Find where the given text appears and provide that cell's center as [x, y] coordinate. 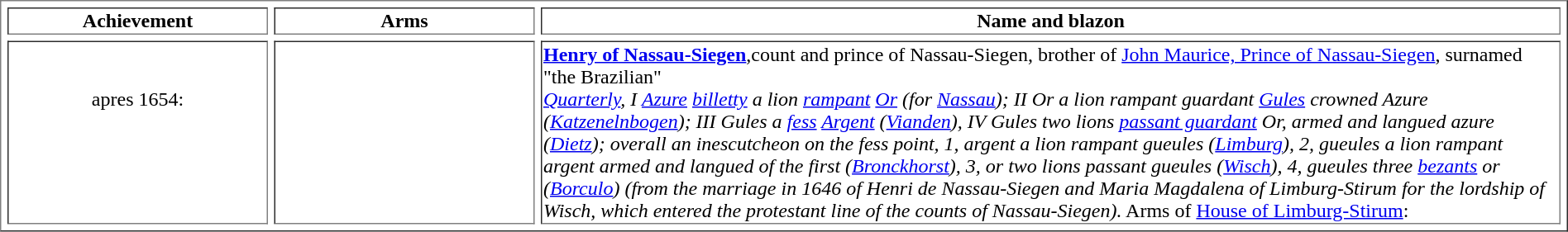
apres 1654: [137, 133]
Achievement [137, 21]
Arms [405, 21]
Name and blazon [1050, 21]
